Pinpoint the cell where the given text exists, returning its (X, Y) midpoint coordinate. 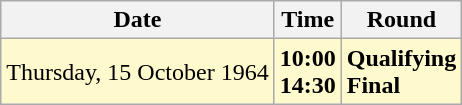
Thursday, 15 October 1964 (138, 72)
Date (138, 20)
QualifyingFinal (401, 72)
Time (308, 20)
10:0014:30 (308, 72)
Round (401, 20)
